Identify which cell holds the provided text, then report its [X, Y] central coordinate. 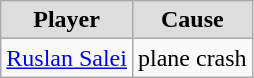
Cause [192, 20]
Player [67, 20]
plane crash [192, 58]
Ruslan Salei [67, 58]
